Detect which cell encompasses the target text, then output its [x, y] center coordinate. 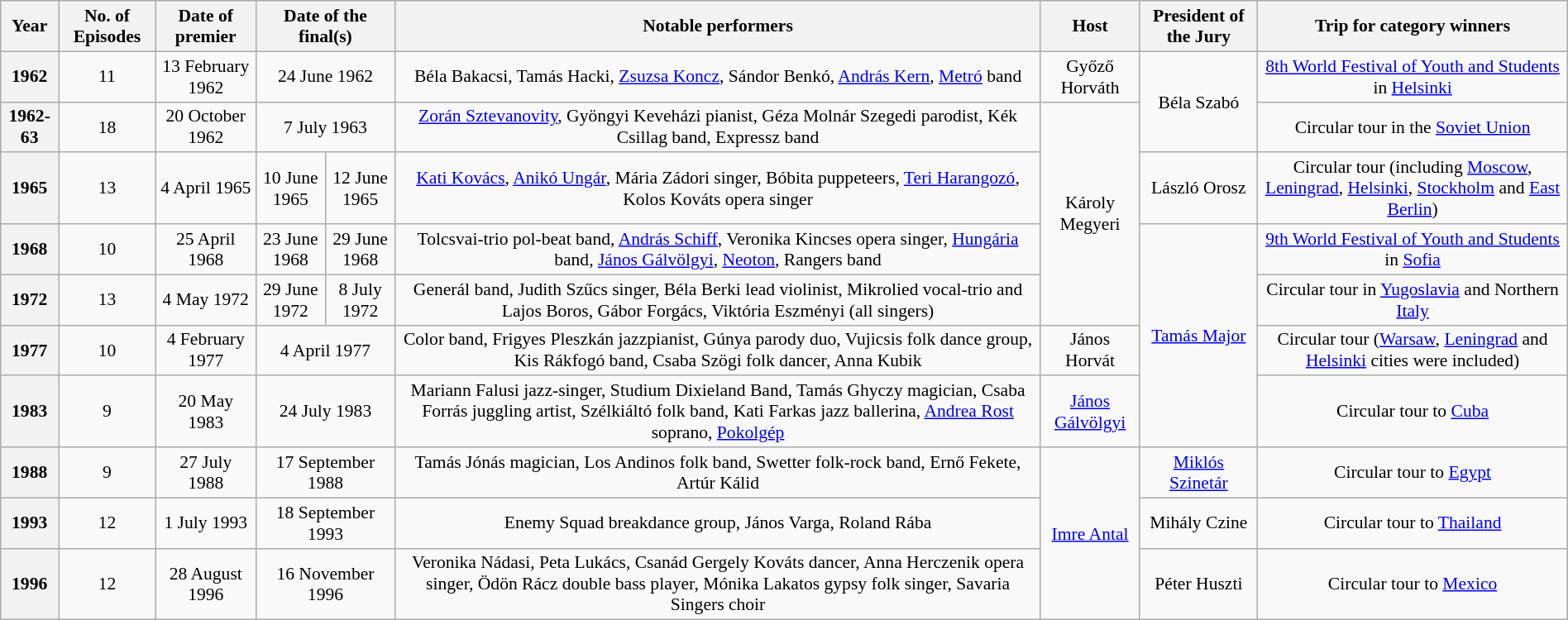
Circular tour in the Soviet Union [1413, 127]
20 May 1983 [205, 412]
4 February 1977 [205, 351]
János Horvát [1090, 351]
No. of Episodes [108, 26]
9th World Festival of Youth and Students in Sofia [1413, 250]
1983 [30, 412]
25 April 1968 [205, 250]
Kati Kovács, Anikó Ungár, Mária Zádori singer, Bóbita puppeteers, Teri Harangozó, Kolos Kováts opera singer [718, 188]
18 September 1993 [326, 522]
1972 [30, 299]
Circular tour (Warsaw, Leningrad and Helsinki cities were included) [1413, 351]
29 June 1968 [360, 250]
1962-63 [30, 127]
Trip for category winners [1413, 26]
Host [1090, 26]
7 July 1963 [326, 127]
1 July 1993 [205, 522]
1996 [30, 584]
Zorán Sztevanovity, Gyöngyi Keveházi pianist, Géza Molnár Szegedi parodist, Kék Csillag band, Expressz band [718, 127]
17 September 1988 [326, 473]
1993 [30, 522]
Notable performers [718, 26]
18 [108, 127]
Year [30, 26]
28 August 1996 [205, 584]
1988 [30, 473]
1962 [30, 76]
1965 [30, 188]
Károly Megyeri [1090, 213]
Circular tour to Thailand [1413, 522]
1977 [30, 351]
24 July 1983 [326, 412]
Circular tour in Yugoslavia and Northern Italy [1413, 299]
27 July 1988 [205, 473]
Enemy Squad breakdance group, János Varga, Roland Rába [718, 522]
Győző Horváth [1090, 76]
László Orosz [1199, 188]
Péter Huszti [1199, 584]
4 April 1965 [205, 188]
Tamás Jónás magician, Los Andinos folk band, Swetter folk-rock band, Ernő Fekete, Artúr Kálid [718, 473]
Circular tour to Egypt [1413, 473]
10 June 1965 [290, 188]
Béla Szabó [1199, 102]
Date of the final(s) [326, 26]
Date of premier [205, 26]
Béla Bakacsi, Tamás Hacki, Zsuzsa Koncz, Sándor Benkó, András Kern, Metró band [718, 76]
Tolcsvai-trio pol-beat band, András Schiff, Veronika Kincses opera singer, Hungária band, János Gálvölgyi, Neoton, Rangers band [718, 250]
8 July 1972 [360, 299]
President of the Jury [1199, 26]
12 June 1965 [360, 188]
16 November 1996 [326, 584]
Color band, Frigyes Pleszkán jazzpianist, Gúnya parody duo, Vujicsis folk dance group, Kis Rákfogó band, Csaba Szögi folk dancer, Anna Kubik [718, 351]
Circular tour to Mexico [1413, 584]
1968 [30, 250]
23 June 1968 [290, 250]
Mihály Czine [1199, 522]
Circular tour to Cuba [1413, 412]
20 October 1962 [205, 127]
11 [108, 76]
Tamás Major [1199, 336]
Imre Antal [1090, 534]
13 February 1962 [205, 76]
János Gálvölgyi [1090, 412]
4 April 1977 [326, 351]
29 June 1972 [290, 299]
Circular tour (including Moscow, Leningrad, Helsinki, Stockholm and East Berlin) [1413, 188]
Generál band, Judith Szűcs singer, Béla Berki lead violinist, Mikrolied vocal-trio and Lajos Boros, Gábor Forgács, Viktória Eszményi (all singers) [718, 299]
4 May 1972 [205, 299]
8th World Festival of Youth and Students in Helsinki [1413, 76]
24 June 1962 [326, 76]
Miklós Szinetár [1199, 473]
